Pinpoint the cell where the given text exists, returning its (x, y) midpoint coordinate. 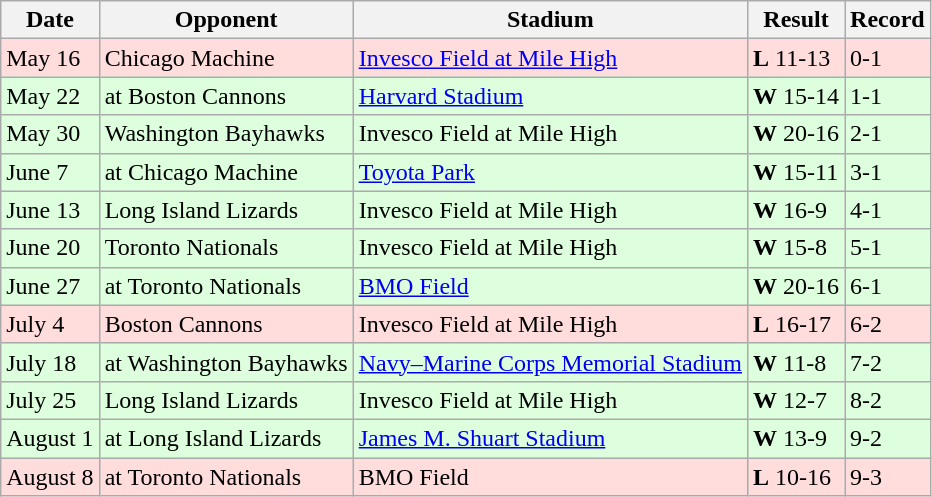
June 7 (50, 172)
L 16-17 (796, 324)
6-1 (888, 286)
Opponent (226, 20)
W 15-11 (796, 172)
Result (796, 20)
3-1 (888, 172)
W 11-8 (796, 362)
Stadium (550, 20)
Navy–Marine Corps Memorial Stadium (550, 362)
6-2 (888, 324)
August 8 (50, 477)
at Chicago Machine (226, 172)
W 16-9 (796, 210)
5-1 (888, 248)
June 27 (50, 286)
1-1 (888, 96)
August 1 (50, 438)
W 12-7 (796, 400)
James M. Shuart Stadium (550, 438)
Toyota Park (550, 172)
W 15-14 (796, 96)
at Washington Bayhawks (226, 362)
July 4 (50, 324)
Washington Bayhawks (226, 134)
June 20 (50, 248)
0-1 (888, 58)
May 16 (50, 58)
L 10-16 (796, 477)
Harvard Stadium (550, 96)
May 30 (50, 134)
May 22 (50, 96)
July 18 (50, 362)
July 25 (50, 400)
June 13 (50, 210)
at Long Island Lizards (226, 438)
2-1 (888, 134)
Boston Cannons (226, 324)
L 11-13 (796, 58)
at Boston Cannons (226, 96)
9-3 (888, 477)
4-1 (888, 210)
Toronto Nationals (226, 248)
W 15-8 (796, 248)
7-2 (888, 362)
9-2 (888, 438)
Date (50, 20)
W 13-9 (796, 438)
8-2 (888, 400)
Chicago Machine (226, 58)
Record (888, 20)
